Scan for the cell matching the given text and deliver its (X, Y) coordinate at center. 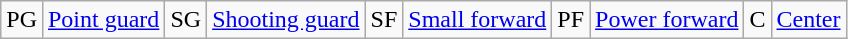
Small forward (478, 20)
PG (22, 20)
Center (808, 20)
SG (186, 20)
PF (571, 20)
SF (384, 20)
C (758, 20)
Shooting guard (286, 20)
Point guard (103, 20)
Power forward (667, 20)
